Output the [x, y] coordinate of the center of the cell containing the given text.  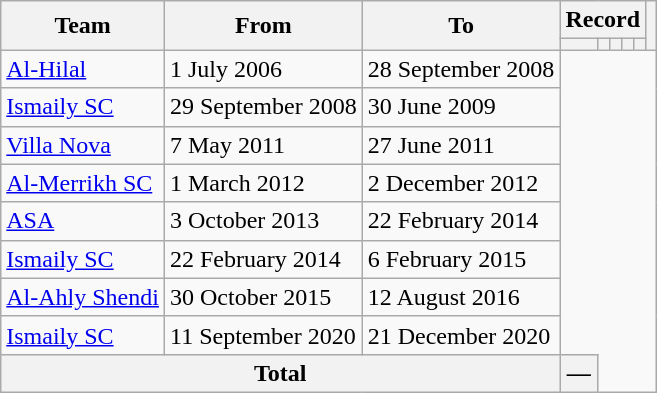
3 October 2013 [263, 221]
21 December 2020 [461, 335]
Total [280, 373]
7 May 2011 [263, 145]
From [263, 26]
ASA [83, 221]
11 September 2020 [263, 335]
Record [603, 20]
27 June 2011 [461, 145]
Al-Hilal [83, 69]
29 September 2008 [263, 107]
1 March 2012 [263, 183]
30 October 2015 [263, 297]
Team [83, 26]
30 June 2009 [461, 107]
6 February 2015 [461, 259]
Al-Merrikh SC [83, 183]
Villa Nova [83, 145]
28 September 2008 [461, 69]
2 December 2012 [461, 183]
12 August 2016 [461, 297]
Al-Ahly Shendi [83, 297]
— [579, 373]
1 July 2006 [263, 69]
To [461, 26]
